Pinpoint the cell where the given text exists, returning its [X, Y] midpoint coordinate. 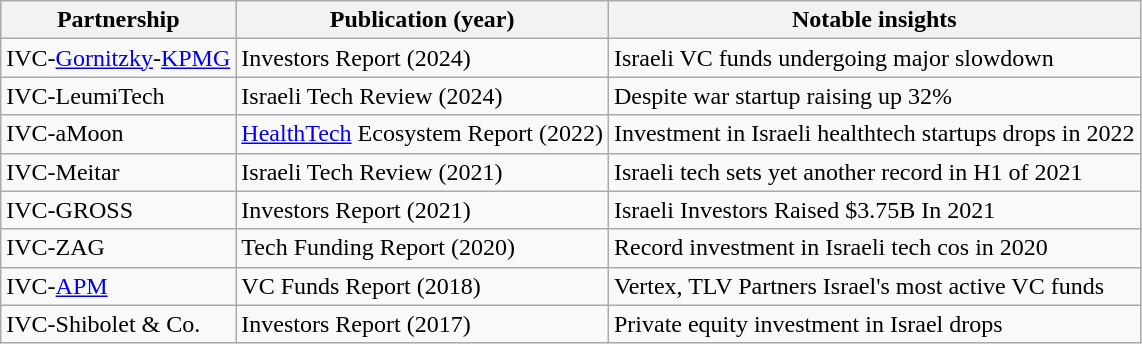
Israeli Investors Raised $3.75B In 2021 [874, 210]
IVC-Meitar [118, 172]
IVC-Gornitzky-KPMG [118, 58]
HealthTech Ecosystem Report (2022) [422, 134]
IVC-GROSS [118, 210]
Investors Report (2024) [422, 58]
Partnership [118, 20]
IVC-Shibolet & Co. [118, 324]
VC Funds Report (2018) [422, 286]
IVC-ZAG [118, 248]
IVC-APM [118, 286]
Israeli Tech Review (2024) [422, 96]
Israeli tech sets yet another record in H1 of 2021 [874, 172]
Notable insights [874, 20]
Record investment in Israeli tech cos in 2020 [874, 248]
Israeli Tech Review (2021) [422, 172]
Investors Report (2017) [422, 324]
Publication (year) [422, 20]
Investors Report (2021) [422, 210]
IVC-LeumiTech [118, 96]
IVC-aMoon [118, 134]
Private equity investment in Israel drops [874, 324]
Investment in Israeli healthtech startups drops in 2022 [874, 134]
Despite war startup raising up 32% [874, 96]
Tech Funding Report (2020) [422, 248]
Vertex, TLV Partners Israel's most active VC funds [874, 286]
Israeli VC funds undergoing major slowdown [874, 58]
